Capture the cell that displays the provided text and extract its (X, Y) central coordinate. 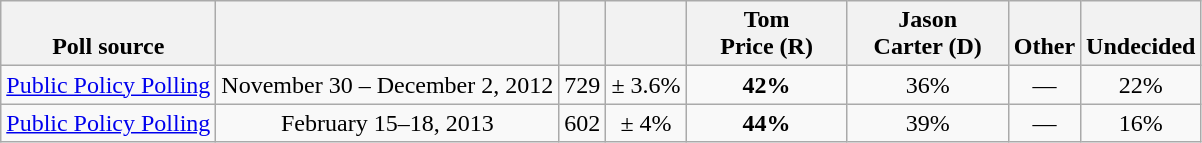
Other (1044, 34)
44% (766, 123)
February 15–18, 2013 (388, 123)
16% (1141, 123)
602 (582, 123)
TomPrice (R) (766, 34)
22% (1141, 85)
JasonCarter (D) (928, 34)
729 (582, 85)
39% (928, 123)
42% (766, 85)
Poll source (108, 34)
November 30 – December 2, 2012 (388, 85)
Undecided (1141, 34)
36% (928, 85)
± 4% (646, 123)
± 3.6% (646, 85)
